Scan for the cell matching the given text and deliver its (X, Y) coordinate at center. 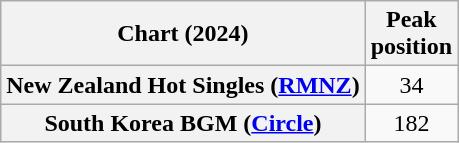
South Korea BGM (Circle) (183, 123)
New Zealand Hot Singles (RMNZ) (183, 85)
Chart (2024) (183, 34)
34 (411, 85)
182 (411, 123)
Peakposition (411, 34)
